Return (x, y) of the center of cell containing provided text 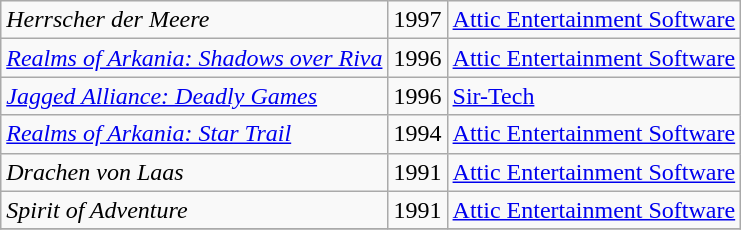
Spirit of Adventure (194, 210)
Jagged Alliance: Deadly Games (194, 96)
Realms of Arkania: Shadows over Riva (194, 58)
1997 (418, 20)
Drachen von Laas (194, 172)
Realms of Arkania: Star Trail (194, 134)
Sir-Tech (594, 96)
Herrscher der Meere (194, 20)
1994 (418, 134)
